Identify which cell holds the provided text, then report its [X, Y] central coordinate. 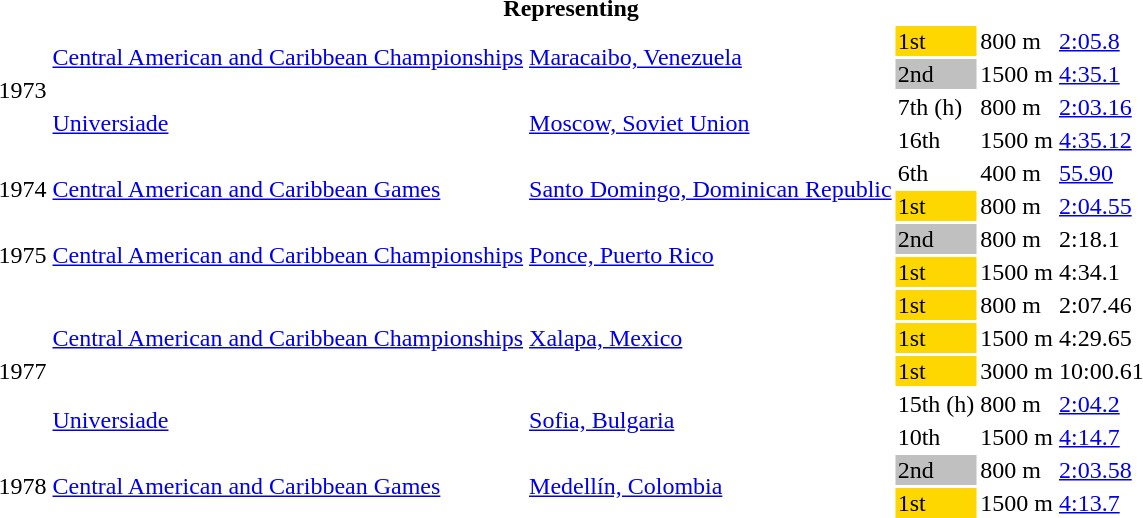
15th (h) [936, 404]
7th (h) [936, 107]
Ponce, Puerto Rico [711, 256]
Maracaibo, Venezuela [711, 58]
16th [936, 140]
Sofia, Bulgaria [711, 420]
400 m [1017, 173]
Medellín, Colombia [711, 486]
10th [936, 437]
3000 m [1017, 371]
Moscow, Soviet Union [711, 124]
Santo Domingo, Dominican Republic [711, 190]
6th [936, 173]
Xalapa, Mexico [711, 338]
